Provide the (x, y) coordinate of the cell's center where the given text is located.  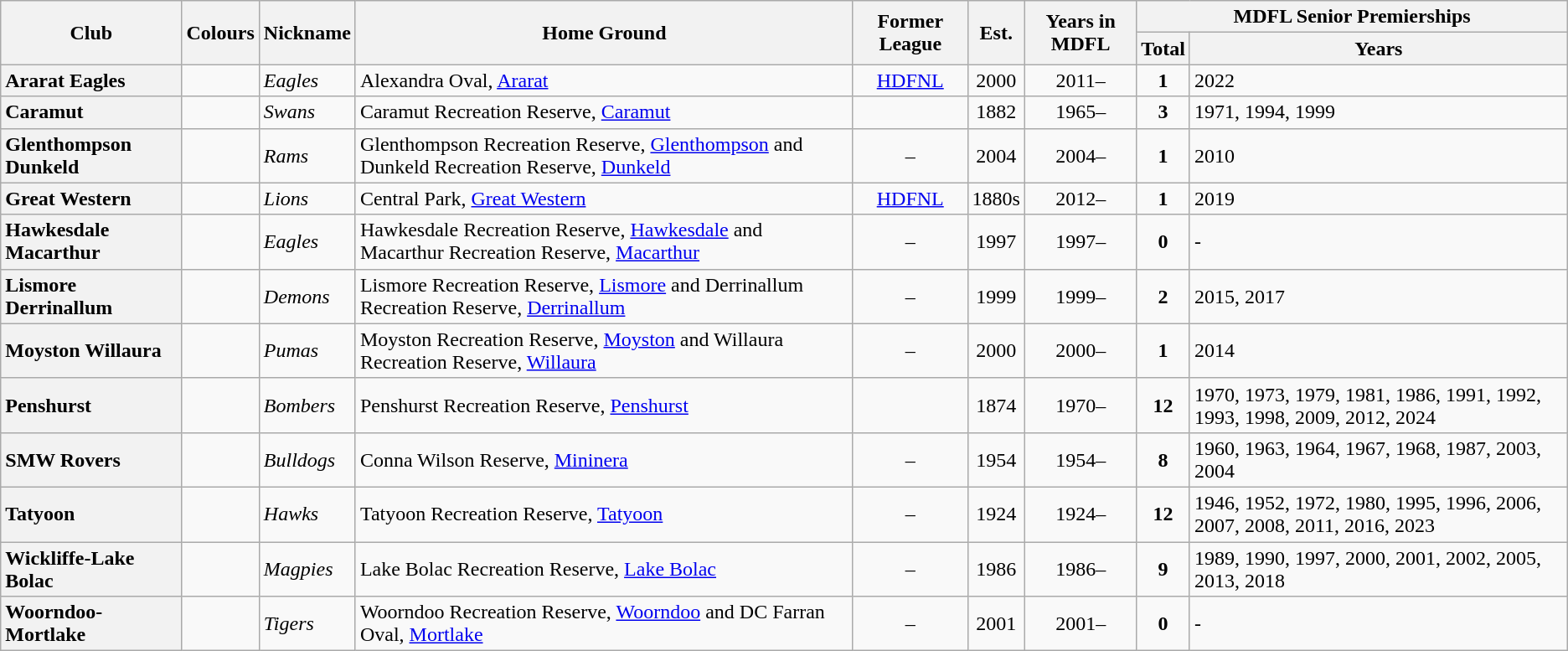
2001– (1081, 623)
1997 (996, 241)
Conna Wilson Reserve, Mininera (604, 459)
Lions (307, 199)
Tigers (307, 623)
2011– (1081, 80)
Caramut Recreation Reserve, Caramut (604, 112)
Lake Bolac Recreation Reserve, Lake Bolac (604, 568)
1874 (996, 406)
Club (91, 33)
2010 (1379, 156)
Demons (307, 297)
Tatyoon Recreation Reserve, Tatyoon (604, 514)
1999– (1081, 297)
Total (1163, 49)
Great Western (91, 199)
Lismore Recreation Reserve, Lismore and Derrinallum Recreation Reserve, Derrinallum (604, 297)
2001 (996, 623)
1882 (996, 112)
Penshurst (91, 406)
1924 (996, 514)
Magpies (307, 568)
1954– (1081, 459)
1965– (1081, 112)
2004 (996, 156)
2015, 2017 (1379, 297)
1971, 1994, 1999 (1379, 112)
2019 (1379, 199)
2014 (1379, 350)
Nickname (307, 33)
Woorndoo-Mortlake (91, 623)
1970– (1081, 406)
1880s (996, 199)
Home Ground (604, 33)
Rams (307, 156)
1997– (1081, 241)
Moyston Recreation Reserve, Moyston and Willaura Recreation Reserve, Willaura (604, 350)
Caramut (91, 112)
9 (1163, 568)
1924– (1081, 514)
Wickliffe-Lake Bolac (91, 568)
2022 (1379, 80)
Glenthompson Dunkeld (91, 156)
1954 (996, 459)
Hawkesdale Macarthur (91, 241)
Hawks (307, 514)
Hawkesdale Recreation Reserve, Hawkesdale and Macarthur Recreation Reserve, Macarthur (604, 241)
Pumas (307, 350)
Tatyoon (91, 514)
Lismore Derrinallum (91, 297)
1960, 1963, 1964, 1967, 1968, 1987, 2003, 2004 (1379, 459)
Bombers (307, 406)
2004– (1081, 156)
Colours (220, 33)
1946, 1952, 1972, 1980, 1995, 1996, 2006, 2007, 2008, 2011, 2016, 2023 (1379, 514)
Swans (307, 112)
Moyston Willaura (91, 350)
Bulldogs (307, 459)
3 (1163, 112)
2 (1163, 297)
1970, 1973, 1979, 1981, 1986, 1991, 1992, 1993, 1998, 2009, 2012, 2024 (1379, 406)
8 (1163, 459)
1999 (996, 297)
2012– (1081, 199)
Ararat Eagles (91, 80)
Years (1379, 49)
2000– (1081, 350)
Former League (910, 33)
MDFL Senior Premierships (1352, 17)
Woorndoo Recreation Reserve, Woorndoo and DC Farran Oval, Mortlake (604, 623)
1989, 1990, 1997, 2000, 2001, 2002, 2005, 2013, 2018 (1379, 568)
1986 (996, 568)
Glenthompson Recreation Reserve, Glenthompson and Dunkeld Recreation Reserve, Dunkeld (604, 156)
Penshurst Recreation Reserve, Penshurst (604, 406)
1986– (1081, 568)
Est. (996, 33)
Central Park, Great Western (604, 199)
SMW Rovers (91, 459)
Alexandra Oval, Ararat (604, 80)
Years in MDFL (1081, 33)
